Capture the cell that displays the provided text and extract its [x, y] central coordinate. 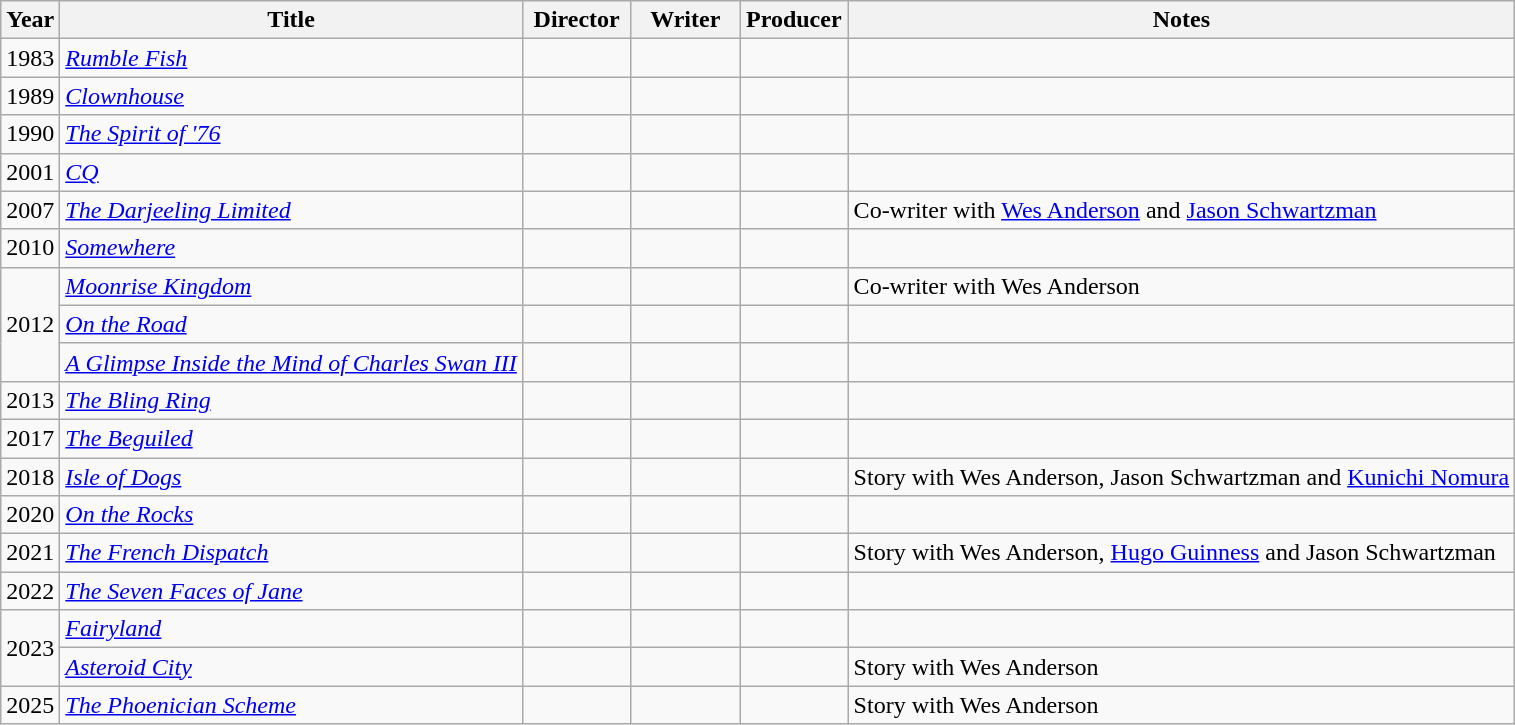
Rumble Fish [292, 58]
Title [292, 20]
1983 [30, 58]
Isle of Dogs [292, 477]
Fairyland [292, 629]
On the Road [292, 324]
2012 [30, 324]
The Bling Ring [292, 400]
Writer [686, 20]
Producer [794, 20]
Co-writer with Wes Anderson [1182, 286]
Notes [1182, 20]
2021 [30, 553]
Moonrise Kingdom [292, 286]
Co-writer with Wes Anderson and Jason Schwartzman [1182, 210]
On the Rocks [292, 515]
Year [30, 20]
2001 [30, 172]
2020 [30, 515]
2022 [30, 591]
Asteroid City [292, 667]
2013 [30, 400]
The Seven Faces of Jane [292, 591]
1990 [30, 134]
The Phoenician Scheme [292, 705]
The Darjeeling Limited [292, 210]
Clownhouse [292, 96]
Director [576, 20]
2007 [30, 210]
Story with Wes Anderson, Hugo Guinness and Jason Schwartzman [1182, 553]
2010 [30, 248]
2025 [30, 705]
2023 [30, 648]
Somewhere [292, 248]
CQ [292, 172]
The French Dispatch [292, 553]
The Spirit of '76 [292, 134]
Story with Wes Anderson, Jason Schwartzman and Kunichi Nomura [1182, 477]
The Beguiled [292, 438]
2017 [30, 438]
1989 [30, 96]
A Glimpse Inside the Mind of Charles Swan III [292, 362]
2018 [30, 477]
